Capture the cell that displays the provided text and extract its [X, Y] central coordinate. 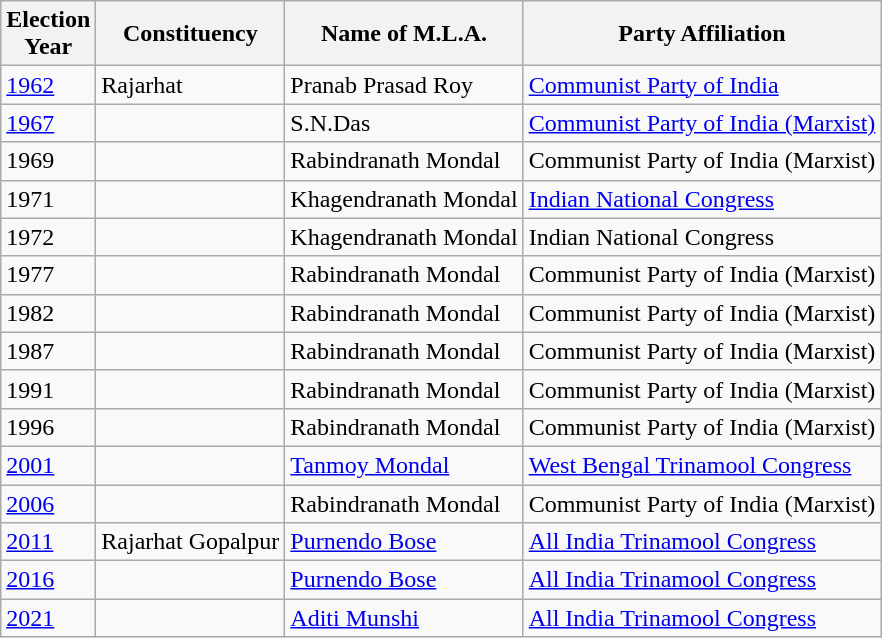
2001 [48, 465]
Aditi Munshi [404, 618]
West Bengal Trinamool Congress [702, 465]
1991 [48, 389]
S.N.Das [404, 123]
Election Year [48, 34]
Rajarhat Gopalpur [190, 542]
2006 [48, 503]
1996 [48, 427]
2016 [48, 580]
1971 [48, 199]
Tanmoy Mondal [404, 465]
1962 [48, 85]
1982 [48, 313]
2021 [48, 618]
1969 [48, 161]
1967 [48, 123]
Communist Party of India [702, 85]
1972 [48, 237]
Rajarhat [190, 85]
Name of M.L.A. [404, 34]
Constituency [190, 34]
1977 [48, 275]
Pranab Prasad Roy [404, 85]
Party Affiliation [702, 34]
1987 [48, 351]
2011 [48, 542]
